Output the [x, y] coordinate of the center of the cell containing the given text.  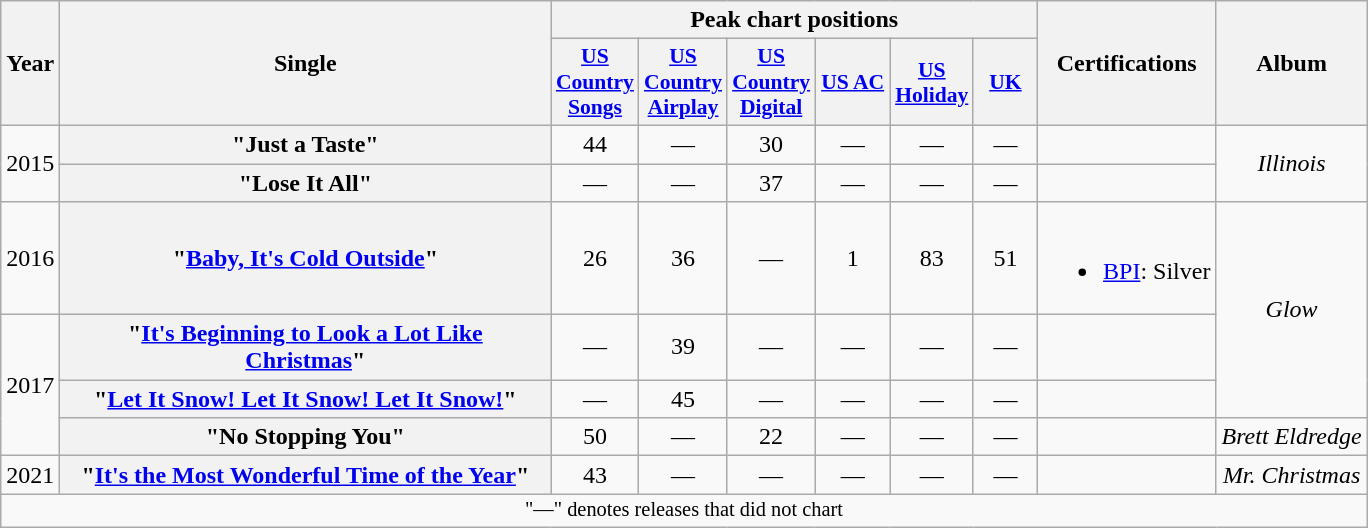
51 [1005, 258]
"It's Beginning to Look a Lot Like Christmas" [306, 348]
UK [1005, 82]
45 [683, 399]
43 [595, 475]
2016 [30, 258]
37 [771, 183]
"Just a Taste" [306, 144]
83 [932, 258]
US AC [852, 82]
US Holiday [932, 82]
1 [852, 258]
"—" denotes releases that did not chart [684, 511]
"It's the Most Wonderful Time of the Year" [306, 475]
Mr. Christmas [1292, 475]
2021 [30, 475]
BPI: Silver [1127, 258]
Single [306, 64]
Album [1292, 64]
Illinois [1292, 163]
Glow [1292, 310]
Peak chart positions [794, 20]
"No Stopping You" [306, 437]
22 [771, 437]
Certifications [1127, 64]
30 [771, 144]
US Country Airplay [683, 82]
US Country Songs [595, 82]
"Let It Snow! Let It Snow! Let It Snow!" [306, 399]
39 [683, 348]
US Country Digital [771, 82]
2017 [30, 386]
44 [595, 144]
Brett Eldredge [1292, 437]
"Baby, It's Cold Outside" [306, 258]
36 [683, 258]
Year [30, 64]
50 [595, 437]
"Lose It All" [306, 183]
2015 [30, 163]
26 [595, 258]
